Extract the (X, Y) coordinate from the center of the cell holding the provided text.  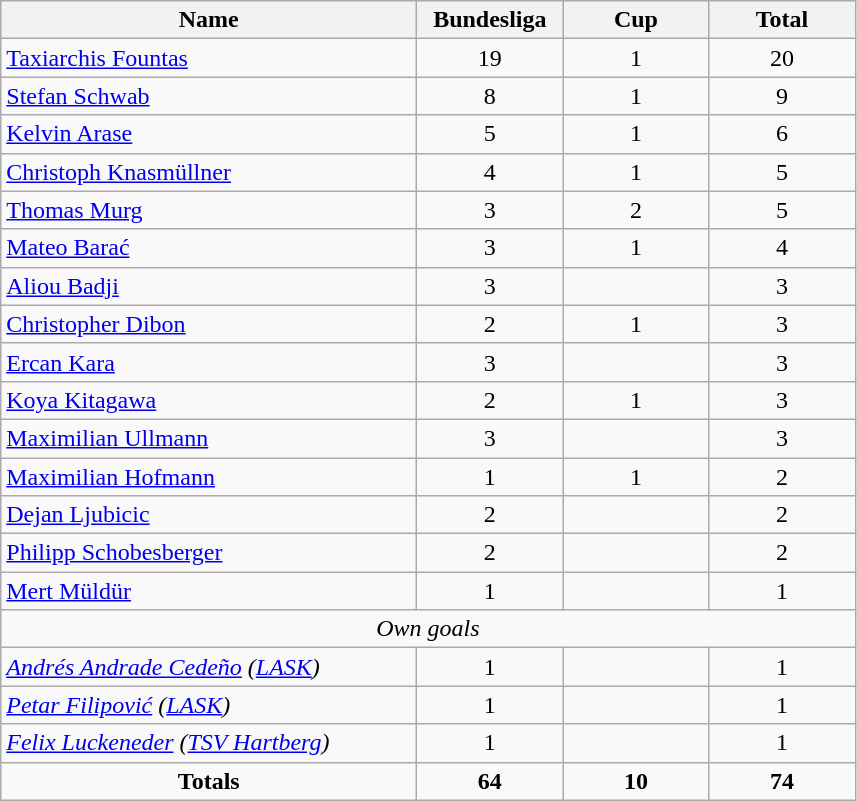
Totals (209, 781)
Total (782, 20)
Andrés Andrade Cedeño (LASK) (209, 667)
Kelvin Arase (209, 134)
Ercan Kara (209, 362)
Thomas Murg (209, 210)
Name (209, 20)
Maximilian Ullmann (209, 438)
Bundesliga (490, 20)
Philipp Schobesberger (209, 553)
6 (782, 134)
Mert Müldür (209, 591)
Christopher Dibon (209, 324)
Koya Kitagawa (209, 400)
9 (782, 96)
64 (490, 781)
Mateo Barać (209, 248)
Aliou Badji (209, 286)
19 (490, 58)
Christoph Knasmüllner (209, 172)
Felix Luckeneder (TSV Hartberg) (209, 743)
Taxiarchis Fountas (209, 58)
Own goals (428, 629)
20 (782, 58)
10 (636, 781)
Stefan Schwab (209, 96)
Dejan Ljubicic (209, 515)
Petar Filipović (LASK) (209, 705)
Cup (636, 20)
8 (490, 96)
Maximilian Hofmann (209, 477)
74 (782, 781)
